Output the [X, Y] coordinate of the center of the cell containing the given text.  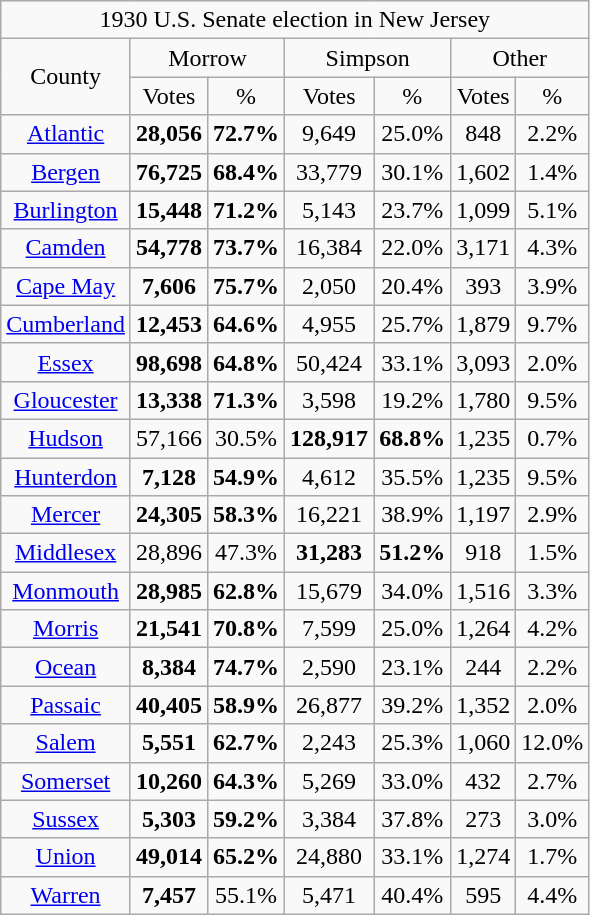
4.4% [552, 895]
59.2% [246, 819]
64.3% [246, 781]
2,050 [330, 286]
5.1% [552, 210]
Hunterdon [66, 477]
1.7% [552, 857]
75.7% [246, 286]
16,221 [330, 515]
5,303 [168, 819]
28,056 [168, 134]
273 [484, 819]
38.9% [412, 515]
1,197 [484, 515]
1,879 [484, 324]
64.8% [246, 362]
Passaic [66, 705]
Salem [66, 743]
33.0% [412, 781]
3,093 [484, 362]
72.7% [246, 134]
58.3% [246, 515]
8,384 [168, 667]
1,516 [484, 591]
Middlesex [66, 553]
62.7% [246, 743]
1.5% [552, 553]
9,649 [330, 134]
20.4% [412, 286]
73.7% [246, 248]
7,599 [330, 629]
30.5% [246, 438]
51.2% [412, 553]
2,243 [330, 743]
128,917 [330, 438]
432 [484, 781]
34.0% [412, 591]
58.9% [246, 705]
2,590 [330, 667]
1,264 [484, 629]
1930 U.S. Senate election in New Jersey [295, 20]
24,305 [168, 515]
54.9% [246, 477]
2.7% [552, 781]
4,955 [330, 324]
5,143 [330, 210]
1,060 [484, 743]
15,448 [168, 210]
5,551 [168, 743]
57,166 [168, 438]
10,260 [168, 781]
3.3% [552, 591]
Somerset [66, 781]
71.3% [246, 400]
31,283 [330, 553]
47.3% [246, 553]
Essex [66, 362]
Cumberland [66, 324]
Morris [66, 629]
15,679 [330, 591]
1,780 [484, 400]
13,338 [168, 400]
98,698 [168, 362]
28,985 [168, 591]
Mercer [66, 515]
23.7% [412, 210]
28,896 [168, 553]
Other [520, 58]
Sussex [66, 819]
595 [484, 895]
7,128 [168, 477]
5,471 [330, 895]
3.9% [552, 286]
1.4% [552, 172]
Morrow [207, 58]
3.0% [552, 819]
54,778 [168, 248]
40,405 [168, 705]
County [66, 77]
918 [484, 553]
Union [66, 857]
Ocean [66, 667]
3,171 [484, 248]
25.3% [412, 743]
62.8% [246, 591]
24,880 [330, 857]
35.5% [412, 477]
Monmouth [66, 591]
25.7% [412, 324]
Atlantic [66, 134]
2.9% [552, 515]
1,602 [484, 172]
Hudson [66, 438]
68.8% [412, 438]
30.1% [412, 172]
393 [484, 286]
1,352 [484, 705]
19.2% [412, 400]
23.1% [412, 667]
22.0% [412, 248]
33,779 [330, 172]
Simpson [368, 58]
55.1% [246, 895]
Burlington [66, 210]
Cape May [66, 286]
4.2% [552, 629]
Warren [66, 895]
Bergen [66, 172]
4,612 [330, 477]
848 [484, 134]
9.7% [552, 324]
39.2% [412, 705]
12,453 [168, 324]
70.8% [246, 629]
3,384 [330, 819]
68.4% [246, 172]
26,877 [330, 705]
244 [484, 667]
1,274 [484, 857]
65.2% [246, 857]
1,099 [484, 210]
0.7% [552, 438]
40.4% [412, 895]
Gloucester [66, 400]
7,457 [168, 895]
64.6% [246, 324]
76,725 [168, 172]
4.3% [552, 248]
49,014 [168, 857]
50,424 [330, 362]
3,598 [330, 400]
5,269 [330, 781]
71.2% [246, 210]
37.8% [412, 819]
Camden [66, 248]
16,384 [330, 248]
7,606 [168, 286]
21,541 [168, 629]
74.7% [246, 667]
12.0% [552, 743]
